Output the [x, y] coordinate of the center of the cell containing the given text.  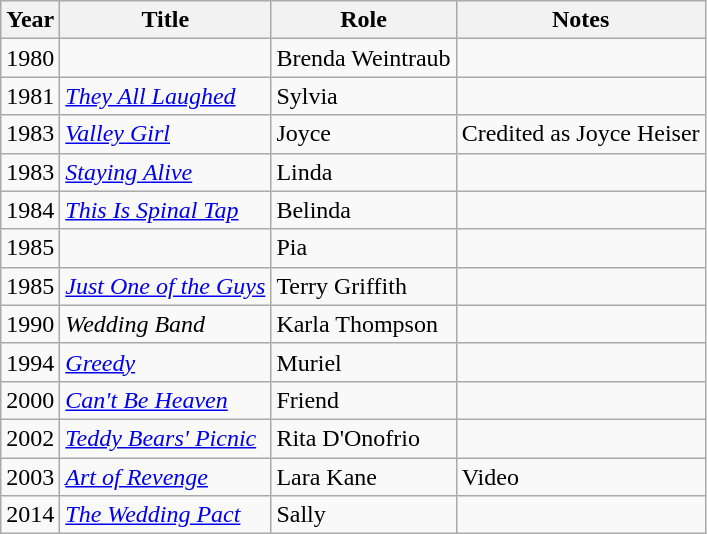
Title [166, 20]
2014 [30, 515]
1980 [30, 58]
Rita D'Onofrio [364, 438]
Muriel [364, 362]
Joyce [364, 134]
Art of Revenge [166, 477]
1984 [30, 210]
Credited as Joyce Heiser [580, 134]
Role [364, 20]
Sylvia [364, 96]
The Wedding Pact [166, 515]
Linda [364, 172]
This Is Spinal Tap [166, 210]
Wedding Band [166, 324]
1981 [30, 96]
Year [30, 20]
They All Laughed [166, 96]
Terry Griffith [364, 286]
Karla Thompson [364, 324]
Just One of the Guys [166, 286]
Lara Kane [364, 477]
1990 [30, 324]
2000 [30, 400]
Brenda Weintraub [364, 58]
1994 [30, 362]
2003 [30, 477]
Can't Be Heaven [166, 400]
Teddy Bears' Picnic [166, 438]
Notes [580, 20]
Belinda [364, 210]
2002 [30, 438]
Greedy [166, 362]
Valley Girl [166, 134]
Video [580, 477]
Sally [364, 515]
Staying Alive [166, 172]
Friend [364, 400]
Pia [364, 248]
